Output the [x, y] coordinate of the center of the cell containing the given text.  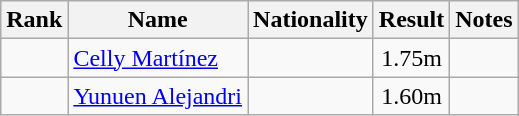
Yunuen Alejandri [158, 96]
1.75m [411, 58]
Celly Martínez [158, 58]
1.60m [411, 96]
Name [158, 20]
Result [411, 20]
Notes [484, 20]
Nationality [311, 20]
Rank [34, 20]
